Return the [X, Y] coordinate for the center point of the cell that contains the specified text.  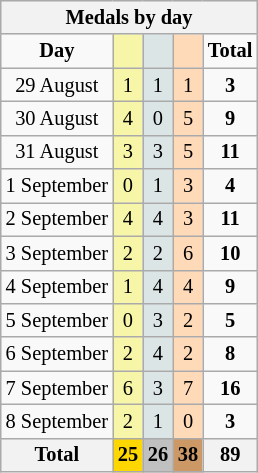
Medals by day [130, 17]
30 August [57, 118]
89 [230, 455]
7 September [57, 388]
3 September [57, 253]
31 August [57, 152]
2 September [57, 219]
Day [57, 51]
26 [158, 455]
7 [188, 388]
5 September [57, 320]
29 August [57, 85]
25 [128, 455]
10 [230, 253]
6 September [57, 354]
8 September [57, 421]
16 [230, 388]
38 [188, 455]
4 September [57, 287]
8 [230, 354]
1 September [57, 186]
